Return [x, y] of the center of cell containing provided text 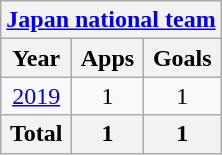
Total [36, 134]
Year [36, 58]
Japan national team [111, 20]
2019 [36, 96]
Apps [108, 58]
Goals [182, 58]
